Find where the given text appears and provide that cell's center as (X, Y) coordinate. 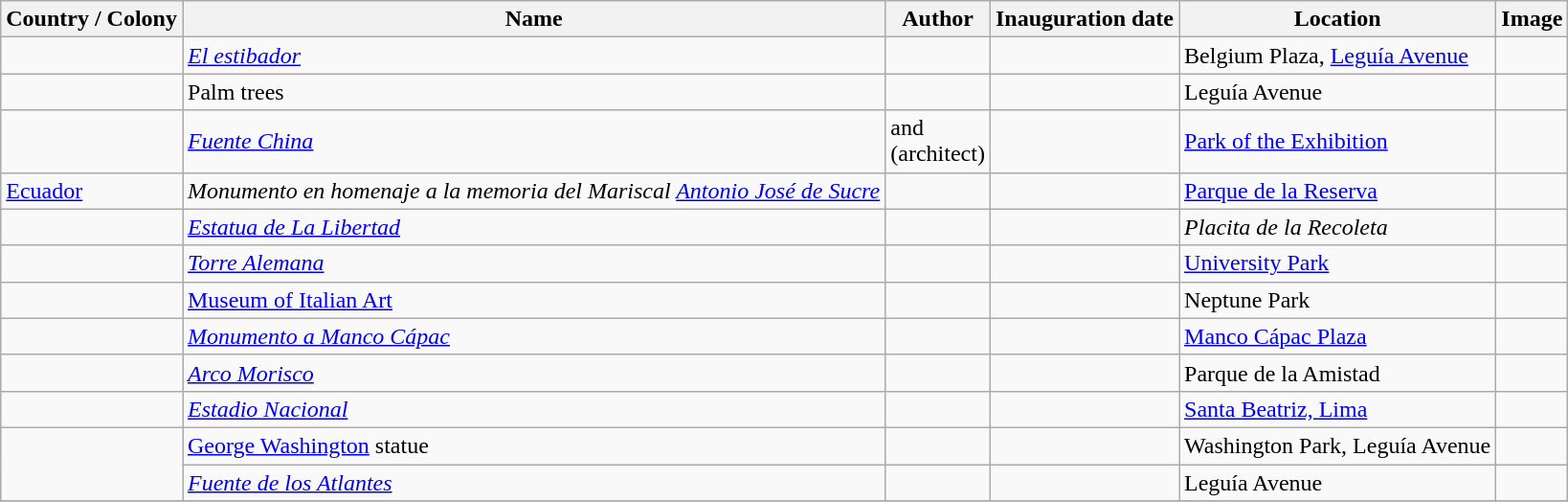
Placita de la Recoleta (1338, 227)
El estibador (533, 56)
Location (1338, 19)
Fuente de los Atlantes (533, 482)
Neptune Park (1338, 300)
Santa Beatriz, Lima (1338, 409)
George Washington statue (533, 445)
Image (1532, 19)
and (architect) (938, 142)
Name (533, 19)
Inauguration date (1084, 19)
Monumento en homenaje a la memoria del Mariscal Antonio José de Sucre (533, 191)
Museum of Italian Art (533, 300)
Torre Alemana (533, 263)
Country / Colony (92, 19)
Manco Cápac Plaza (1338, 336)
Parque de la Amistad (1338, 373)
Park of the Exhibition (1338, 142)
Monumento a Manco Cápac (533, 336)
Fuente China (533, 142)
Palm trees (533, 92)
Parque de la Reserva (1338, 191)
Ecuador (92, 191)
University Park (1338, 263)
Belgium Plaza, Leguía Avenue (1338, 56)
Estatua de La Libertad (533, 227)
Author (938, 19)
Washington Park, Leguía Avenue (1338, 445)
Arco Morisco (533, 373)
Estadio Nacional (533, 409)
